Output the [x, y] coordinate of the center of the cell containing the given text.  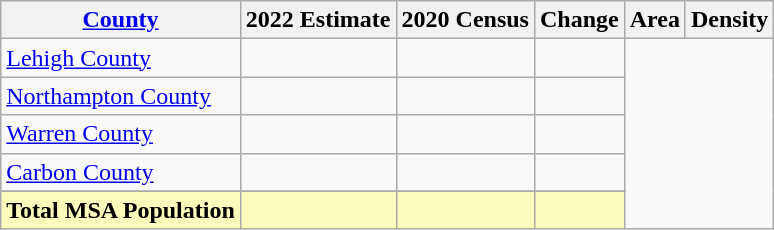
Northampton County [121, 96]
County [121, 20]
2022 Estimate [318, 20]
Lehigh County [121, 58]
Carbon County [121, 172]
Area [654, 20]
Total MSA Population [121, 210]
2020 Census [465, 20]
Change [579, 20]
Density [729, 20]
Warren County [121, 134]
